For the text-containing cell, return its midpoint in (X, Y) coordinate format. 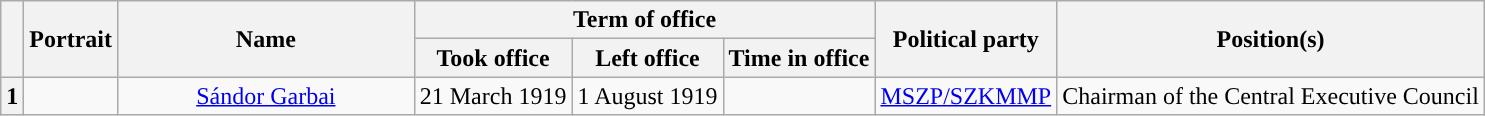
Sándor Garbai (266, 96)
Time in office (799, 58)
Left office (648, 58)
Political party (966, 39)
1 August 1919 (648, 96)
21 March 1919 (493, 96)
1 (12, 96)
Chairman of the Central Executive Council (1271, 96)
Term of office (644, 20)
Portrait (71, 39)
Took office (493, 58)
MSZP/SZKMMP (966, 96)
Position(s) (1271, 39)
Name (266, 39)
